Find where the given text appears and provide that cell's center as [X, Y] coordinate. 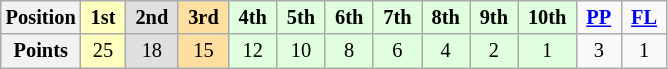
FL [644, 17]
15 [203, 51]
PP [598, 17]
6 [397, 51]
1st [104, 17]
Points [41, 51]
3 [598, 51]
10 [301, 51]
8 [349, 51]
Position [41, 17]
2 [494, 51]
6th [349, 17]
3rd [203, 17]
12 [253, 51]
7th [397, 17]
4th [253, 17]
2nd [152, 17]
8th [446, 17]
5th [301, 17]
9th [494, 17]
10th [547, 17]
4 [446, 51]
25 [104, 51]
18 [152, 51]
